Provide the [X, Y] coordinate of the cell's center where the given text is located.  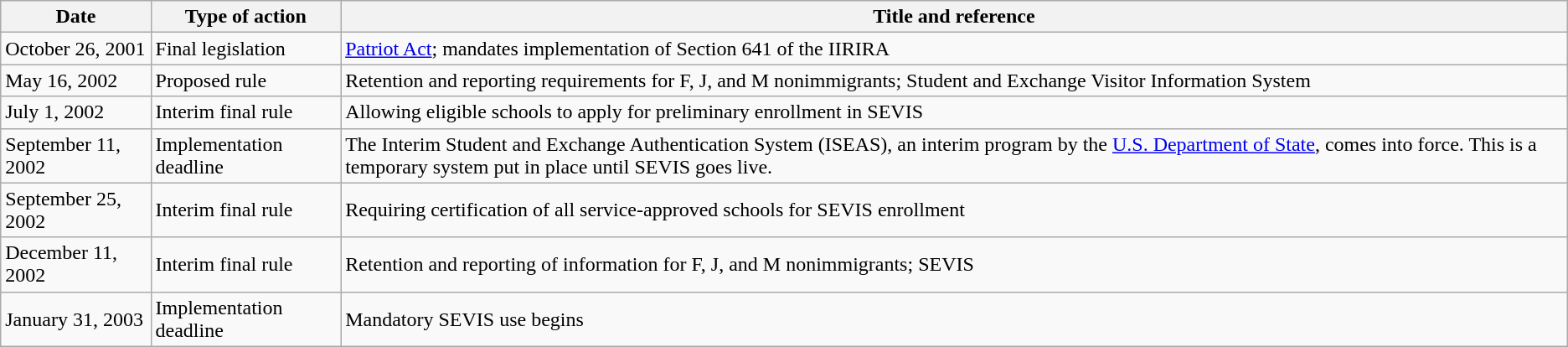
Date [75, 17]
July 1, 2002 [75, 112]
Allowing eligible schools to apply for preliminary enrollment in SEVIS [955, 112]
September 11, 2002 [75, 156]
January 31, 2003 [75, 319]
May 16, 2002 [75, 80]
September 25, 2002 [75, 210]
Mandatory SEVIS use begins [955, 319]
Proposed rule [246, 80]
Patriot Act; mandates implementation of Section 641 of the IIRIRA [955, 49]
December 11, 2002 [75, 265]
Final legislation [246, 49]
Type of action [246, 17]
October 26, 2001 [75, 49]
Retention and reporting requirements for F, J, and M nonimmigrants; Student and Exchange Visitor Information System [955, 80]
Requiring certification of all service-approved schools for SEVIS enrollment [955, 210]
Title and reference [955, 17]
Retention and reporting of information for F, J, and M nonimmigrants; SEVIS [955, 265]
